From the cell containing the given text, extract its center point as [x, y] coordinate. 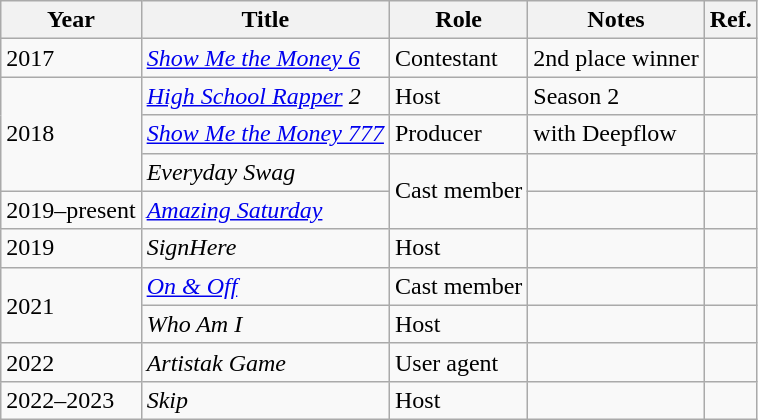
2018 [71, 134]
2021 [71, 305]
Title [265, 20]
Year [71, 20]
2019–present [71, 210]
2017 [71, 58]
On & Off [265, 286]
Amazing Saturday [265, 210]
2nd place winner [616, 58]
with Deepflow [616, 134]
Artistak Game [265, 362]
SignHere [265, 248]
Show Me the Money 6 [265, 58]
Show Me the Money 777 [265, 134]
Contestant [458, 58]
Role [458, 20]
Notes [616, 20]
Who Am I [265, 324]
Season 2 [616, 96]
2022 [71, 362]
User agent [458, 362]
Skip [265, 400]
2022–2023 [71, 400]
High School Rapper 2 [265, 96]
Ref. [730, 20]
2019 [71, 248]
Everyday Swag [265, 172]
Producer [458, 134]
